Search for the cell housing the specified text and yield its (X, Y) center coordinate. 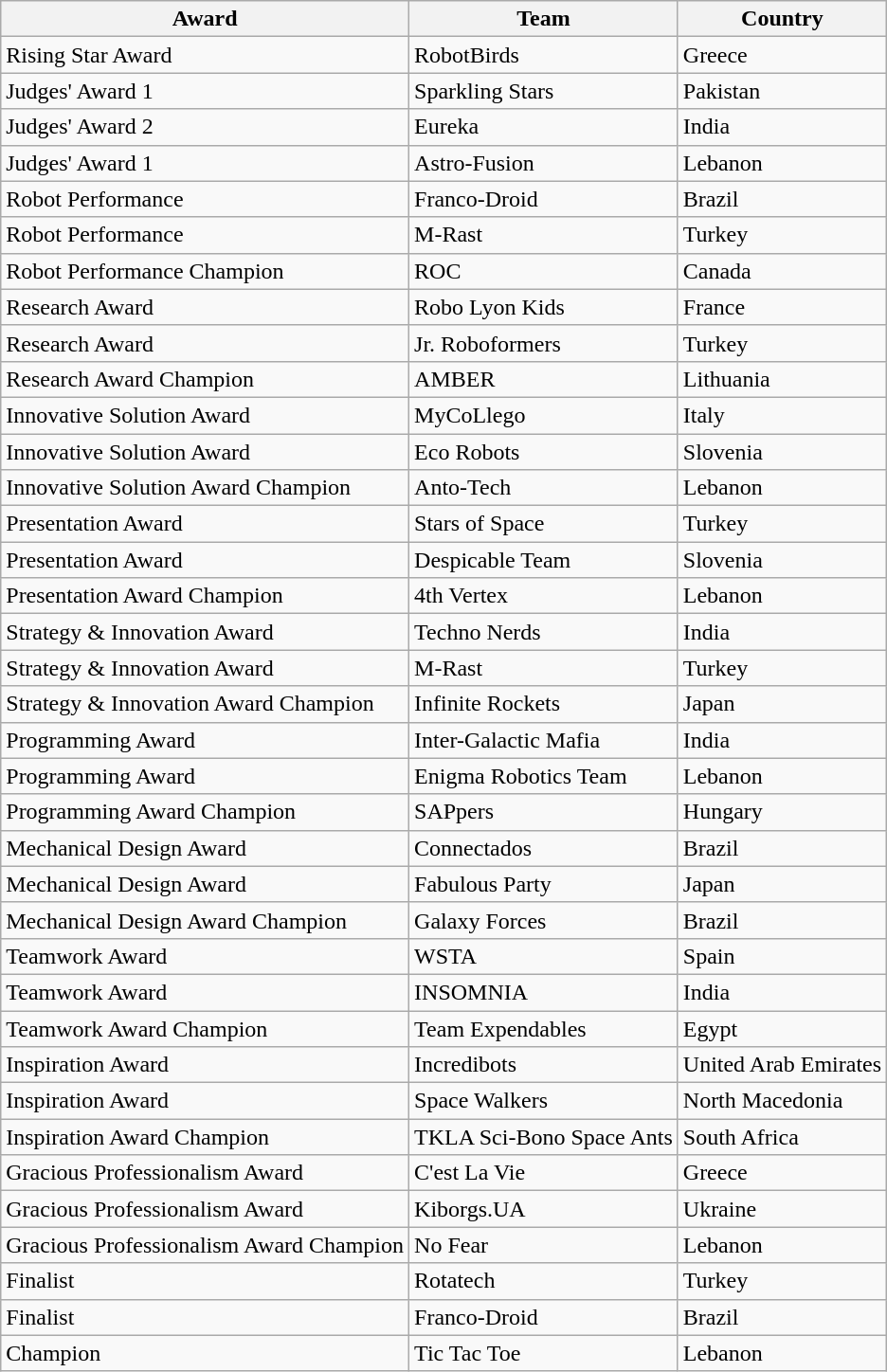
Canada (782, 271)
Eco Robots (544, 452)
North Macedonia (782, 1101)
Strategy & Innovation Award Champion (205, 704)
Programming Award Champion (205, 812)
Rising Star Award (205, 55)
Kiborgs.UA (544, 1209)
Rotatech (544, 1281)
Despicable Team (544, 560)
Robot Performance Champion (205, 271)
MyCoLlego (544, 415)
Judges' Award 2 (205, 127)
Jr. Roboformers (544, 343)
4th Vertex (544, 596)
RobotBirds (544, 55)
Connectados (544, 848)
Italy (782, 415)
Mechanical Design Award Champion (205, 920)
Ukraine (782, 1209)
Anto-Tech (544, 488)
Astro-Fusion (544, 163)
Tic Tac Toe (544, 1353)
Teamwork Award Champion (205, 1028)
Inspiration Award Champion (205, 1137)
INSOMNIA (544, 992)
South Africa (782, 1137)
Team Expendables (544, 1028)
Presentation Award Champion (205, 596)
Enigma Robotics Team (544, 776)
ROC (544, 271)
C'est La Vie (544, 1173)
Space Walkers (544, 1101)
Incredibots (544, 1065)
No Fear (544, 1245)
United Arab Emirates (782, 1065)
Pakistan (782, 91)
Techno Nerds (544, 632)
Champion (205, 1353)
Award (205, 19)
Robo Lyon Kids (544, 307)
Spain (782, 956)
TKLA Sci-Bono Space Ants (544, 1137)
France (782, 307)
Research Award Champion (205, 379)
Innovative Solution Award Champion (205, 488)
WSTA (544, 956)
Gracious Professionalism Award Champion (205, 1245)
Sparkling Stars (544, 91)
Eureka (544, 127)
Fabulous Party (544, 884)
Team (544, 19)
AMBER (544, 379)
Hungary (782, 812)
Infinite Rockets (544, 704)
Country (782, 19)
Stars of Space (544, 524)
Lithuania (782, 379)
Egypt (782, 1028)
Inter-Galactic Mafia (544, 740)
SAPpers (544, 812)
Galaxy Forces (544, 920)
